Return the [X, Y] coordinate for the center point of the cell that contains the specified text.  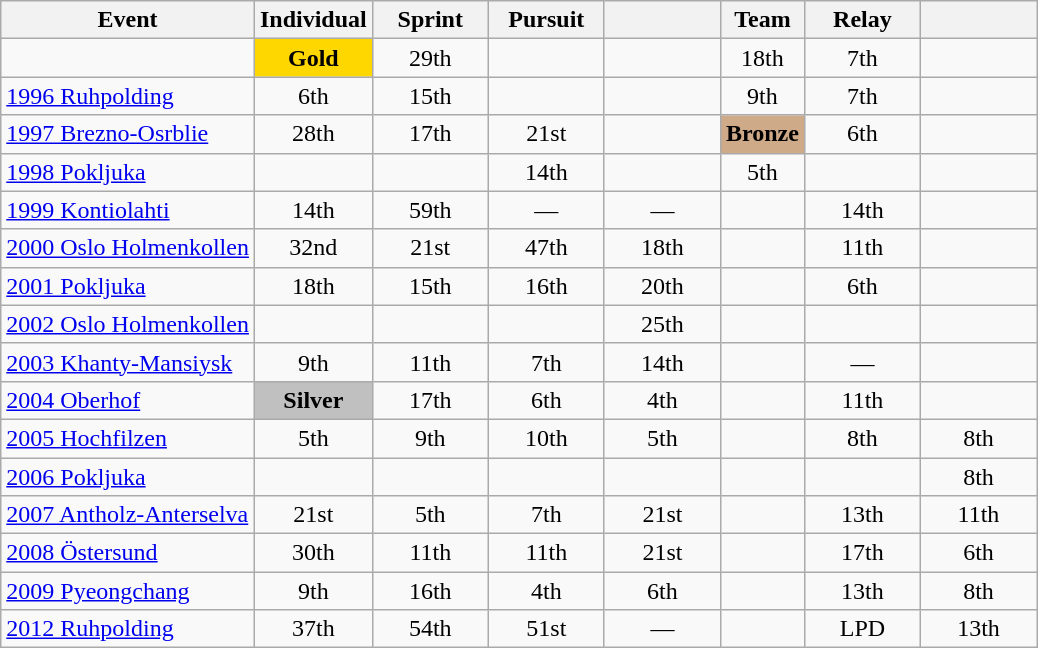
2009 Pyeongchang [128, 591]
Gold [313, 58]
37th [313, 629]
2008 Östersund [128, 553]
1997 Brezno-Osrblie [128, 134]
Individual [313, 20]
Team [762, 20]
Sprint [430, 20]
1999 Kontiolahti [128, 210]
54th [430, 629]
2012 Ruhpolding [128, 629]
Relay [862, 20]
10th [546, 438]
32nd [313, 248]
2003 Khanty-Mansiysk [128, 362]
59th [430, 210]
2002 Oslo Holmenkollen [128, 324]
2006 Pokljuka [128, 477]
30th [313, 553]
28th [313, 134]
29th [430, 58]
Bronze [762, 134]
51st [546, 629]
Silver [313, 400]
Pursuit [546, 20]
2004 Oberhof [128, 400]
25th [662, 324]
2000 Oslo Holmenkollen [128, 248]
2007 Antholz-Anterselva [128, 515]
LPD [862, 629]
Event [128, 20]
47th [546, 248]
1996 Ruhpolding [128, 96]
2005 Hochfilzen [128, 438]
20th [662, 286]
1998 Pokljuka [128, 172]
2001 Pokljuka [128, 286]
